From the cell containing the given text, extract its center point as (X, Y) coordinate. 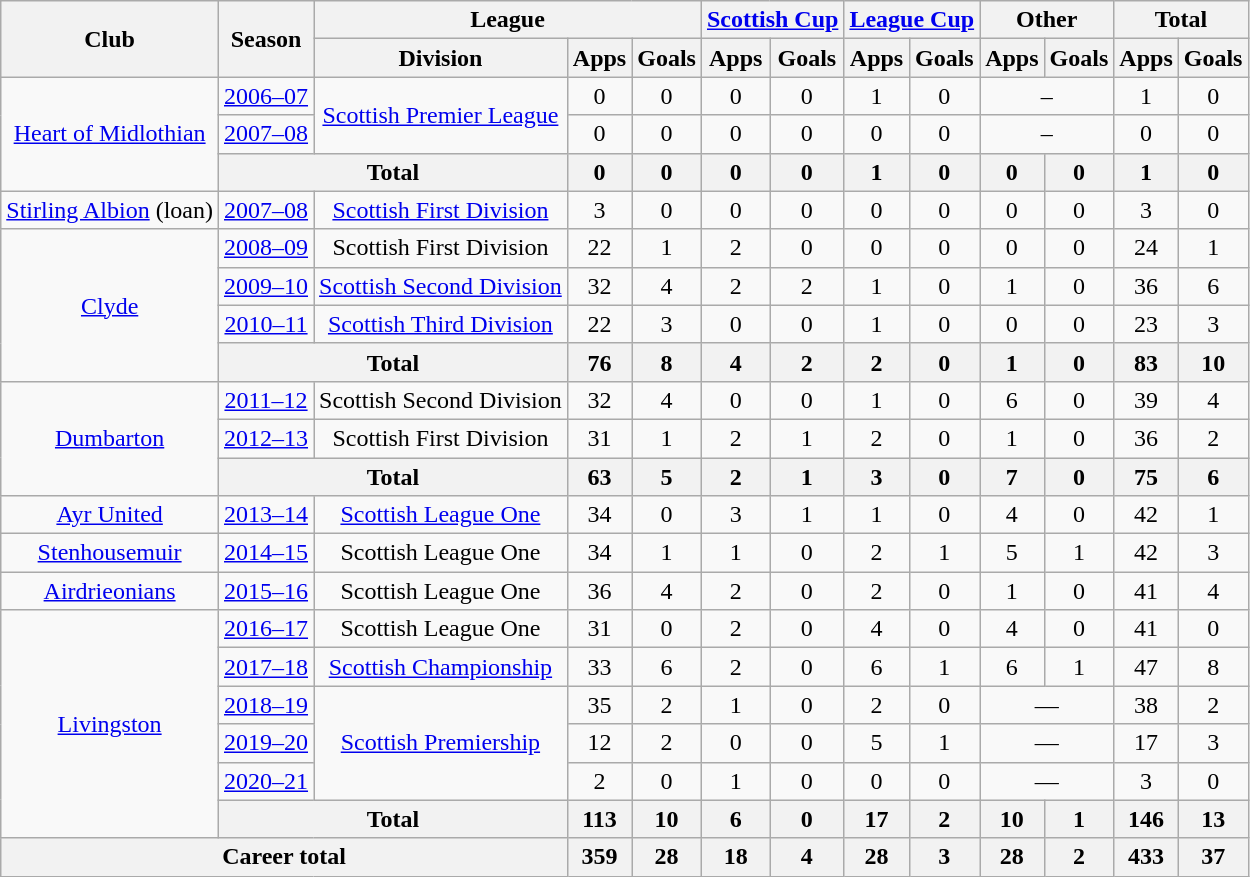
2016–17 (266, 629)
Scottish Premiership (441, 743)
75 (1146, 477)
33 (599, 667)
Ayr United (110, 515)
2014–15 (266, 553)
2012–13 (266, 438)
37 (1213, 857)
13 (1213, 819)
2006–07 (266, 96)
146 (1146, 819)
Season (266, 39)
433 (1146, 857)
47 (1146, 667)
League Cup (912, 20)
38 (1146, 705)
63 (599, 477)
Club (110, 39)
Heart of Midlothian (110, 134)
Clyde (110, 305)
2015–16 (266, 591)
2019–20 (266, 743)
Livingston (110, 724)
18 (735, 857)
23 (1146, 324)
Scottish Cup (772, 20)
Dumbarton (110, 438)
113 (599, 819)
Career total (284, 857)
Stirling Albion (loan) (110, 210)
2008–09 (266, 248)
2017–18 (266, 667)
39 (1146, 400)
7 (1012, 477)
12 (599, 743)
2011–12 (266, 400)
Division (441, 58)
Airdrieonians (110, 591)
Scottish Premier League (441, 115)
Stenhousemuir (110, 553)
35 (599, 705)
2010–11 (266, 324)
2018–19 (266, 705)
76 (599, 362)
24 (1146, 248)
Other (1047, 20)
2009–10 (266, 286)
2020–21 (266, 781)
359 (599, 857)
2013–14 (266, 515)
Scottish Championship (441, 667)
83 (1146, 362)
Scottish Third Division (441, 324)
League (508, 20)
